Capture the cell that displays the provided text and extract its (X, Y) central coordinate. 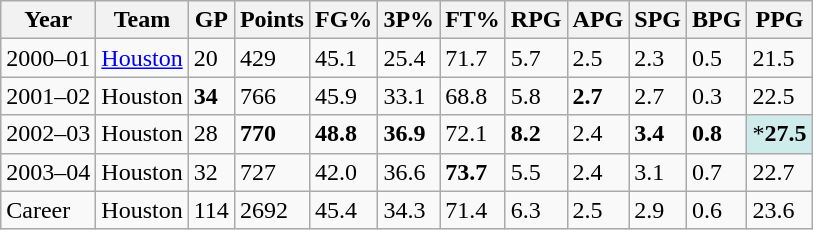
68.8 (473, 96)
45.1 (343, 58)
42.0 (343, 172)
APG (598, 20)
2692 (272, 210)
36.9 (409, 134)
5.5 (536, 172)
8.2 (536, 134)
RPG (536, 20)
Year (48, 20)
28 (211, 134)
3.1 (658, 172)
770 (272, 134)
45.9 (343, 96)
34.3 (409, 210)
22.5 (780, 96)
72.1 (473, 134)
32 (211, 172)
73.7 (473, 172)
PPG (780, 20)
25.4 (409, 58)
48.8 (343, 134)
0.7 (717, 172)
20 (211, 58)
GP (211, 20)
3P% (409, 20)
0.8 (717, 134)
23.6 (780, 210)
33.1 (409, 96)
766 (272, 96)
BPG (717, 20)
Points (272, 20)
114 (211, 210)
2003–04 (48, 172)
2.3 (658, 58)
0.3 (717, 96)
*27.5 (780, 134)
45.4 (343, 210)
5.7 (536, 58)
SPG (658, 20)
21.5 (780, 58)
2001–02 (48, 96)
5.8 (536, 96)
3.4 (658, 134)
34 (211, 96)
429 (272, 58)
71.7 (473, 58)
6.3 (536, 210)
Team (142, 20)
22.7 (780, 172)
2002–03 (48, 134)
2.9 (658, 210)
2000–01 (48, 58)
Career (48, 210)
FG% (343, 20)
71.4 (473, 210)
727 (272, 172)
36.6 (409, 172)
0.5 (717, 58)
FT% (473, 20)
0.6 (717, 210)
